Locate the cell with the specified text and output its [x, y] center coordinate. 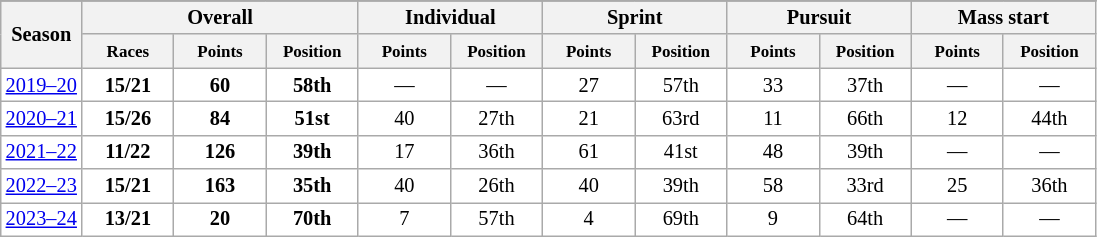
Overall [220, 17]
Sprint [635, 17]
58th [312, 85]
Season [42, 34]
33rd [865, 186]
7 [404, 219]
2022–23 [42, 186]
2023–24 [42, 219]
4 [589, 219]
13/21 [128, 219]
84 [220, 118]
66th [865, 118]
33 [773, 85]
2019–20 [42, 85]
Pursuit [819, 17]
21 [589, 118]
Races [128, 51]
37th [865, 85]
11 [773, 118]
15/26 [128, 118]
163 [220, 186]
12 [957, 118]
63rd [681, 118]
48 [773, 152]
70th [312, 219]
58 [773, 186]
26th [496, 186]
51st [312, 118]
25 [957, 186]
61 [589, 152]
Mass start [1003, 17]
60 [220, 85]
27th [496, 118]
20 [220, 219]
64th [865, 219]
44th [1049, 118]
41st [681, 152]
27 [589, 85]
69th [681, 219]
35th [312, 186]
2021–22 [42, 152]
Individual [450, 17]
17 [404, 152]
2020–21 [42, 118]
11/22 [128, 152]
126 [220, 152]
9 [773, 219]
